Pinpoint the cell where the given text exists, returning its (x, y) midpoint coordinate. 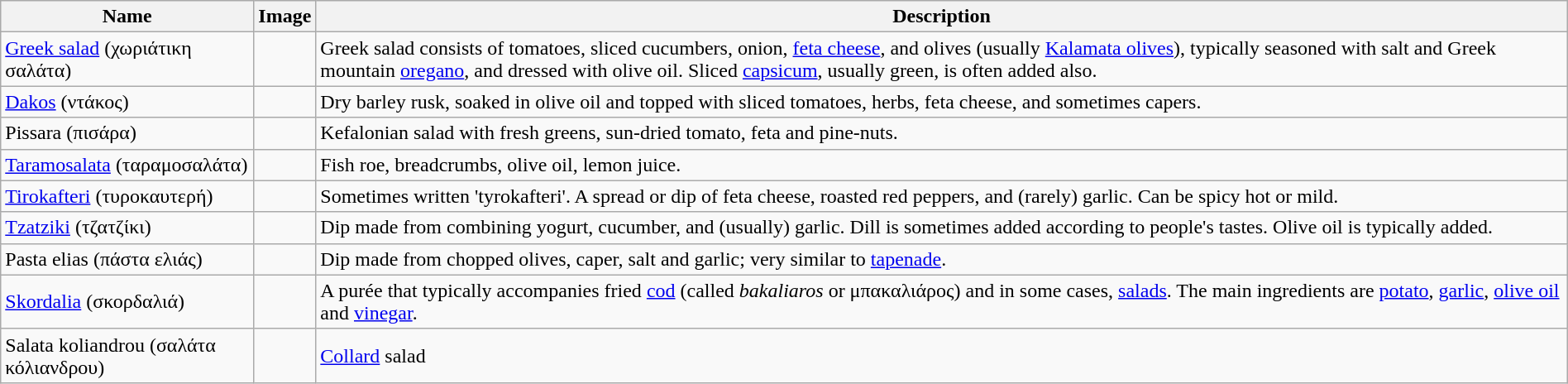
Name (127, 17)
Pissara (πισάρα) (127, 133)
Collard salad (941, 356)
Pasta elias (πάστα ελιάς) (127, 259)
Dip made from chopped olives, caper, salt and garlic; very similar to tapenade. (941, 259)
Salata koliandrou (σαλάτα κόλιανδρου) (127, 356)
Image (284, 17)
Taramosalata (ταραμοσαλάτα) (127, 165)
Skordalia (σκορδαλιά) (127, 301)
Kefalonian salad with fresh greens, sun-dried tomato, feta and pine-nuts. (941, 133)
Dip made from combining yogurt, cucumber, and (usually) garlic. Dill is sometimes added according to people's tastes. Olive oil is typically added. (941, 228)
Fish roe, breadcrumbs, olive oil, lemon juice. (941, 165)
Greek salad (χωριάτικη σαλάτα) (127, 60)
Tirokafteri (τυροκαυτερή) (127, 196)
Sometimes written 'tyrokafteri'. A spread or dip of feta cheese, roasted red peppers, and (rarely) garlic. Can be spicy hot or mild. (941, 196)
Tzatziki (τζατζίκι) (127, 228)
Dakos (ντάκος) (127, 102)
Dry barley rusk, soaked in olive oil and topped with sliced tomatoes, herbs, feta cheese, and sometimes capers. (941, 102)
Description (941, 17)
